Identify which cell holds the provided text, then report its [X, Y] central coordinate. 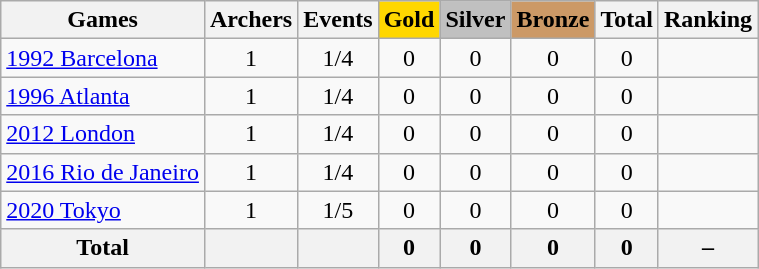
Events [338, 20]
1996 Atlanta [103, 96]
Silver [476, 20]
Gold [409, 20]
Archers [250, 20]
Bronze [553, 20]
Games [103, 20]
1992 Barcelona [103, 58]
1/5 [338, 210]
2020 Tokyo [103, 210]
Ranking [708, 20]
– [708, 248]
2016 Rio de Janeiro [103, 172]
2012 London [103, 134]
